Output the (X, Y) coordinate of the center of the cell containing the given text.  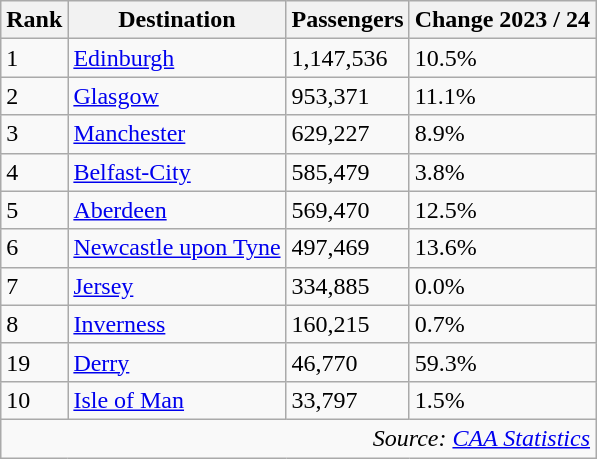
8 (34, 324)
629,227 (348, 134)
Rank (34, 20)
497,469 (348, 248)
0.0% (502, 286)
Destination (177, 20)
12.5% (502, 210)
585,479 (348, 172)
Passengers (348, 20)
33,797 (348, 400)
1,147,536 (348, 58)
6 (34, 248)
160,215 (348, 324)
Aberdeen (177, 210)
10.5% (502, 58)
13.6% (502, 248)
Source: CAA Statistics (298, 438)
Inverness (177, 324)
Glasgow (177, 96)
3 (34, 134)
4 (34, 172)
10 (34, 400)
334,885 (348, 286)
3.8% (502, 172)
953,371 (348, 96)
7 (34, 286)
Newcastle upon Tyne (177, 248)
1.5% (502, 400)
46,770 (348, 362)
1 (34, 58)
19 (34, 362)
11.1% (502, 96)
8.9% (502, 134)
Edinburgh (177, 58)
Jersey (177, 286)
569,470 (348, 210)
Change 2023 / 24 (502, 20)
5 (34, 210)
59.3% (502, 362)
Manchester (177, 134)
2 (34, 96)
0.7% (502, 324)
Belfast-City (177, 172)
Isle of Man (177, 400)
Derry (177, 362)
